Scan for the cell matching the given text and deliver its [x, y] coordinate at center. 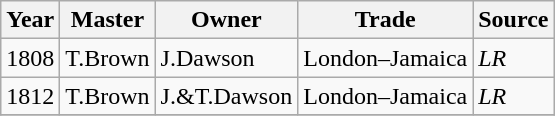
Source [514, 20]
J.&T.Dawson [226, 96]
1812 [30, 96]
Master [108, 20]
Trade [386, 20]
Year [30, 20]
J.Dawson [226, 58]
Owner [226, 20]
1808 [30, 58]
